For the text-containing cell, return its midpoint in (x, y) coordinate format. 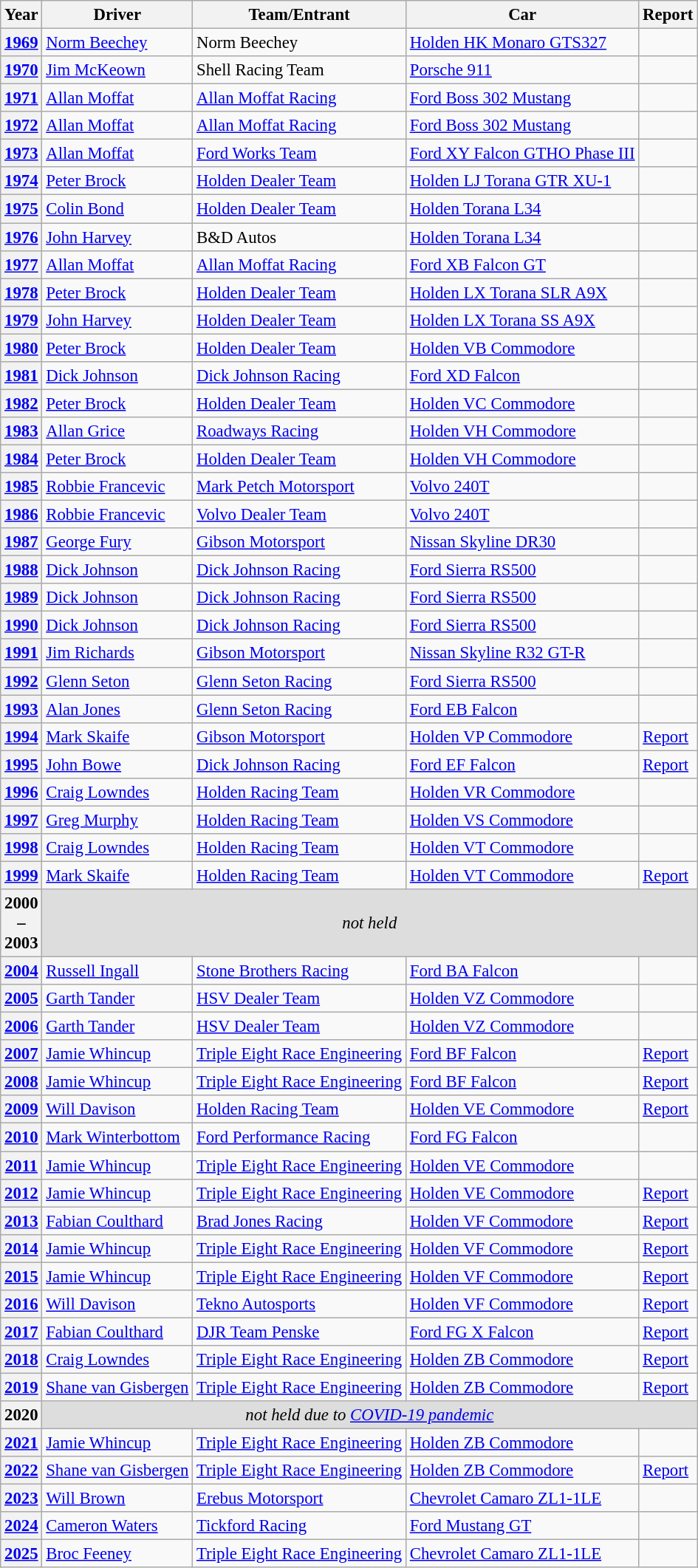
Ford EF Falcon (521, 764)
Stone Brothers Racing (300, 971)
2017 (21, 1332)
Russell Ingall (117, 971)
Ford XB Falcon GT (521, 264)
Allan Grice (117, 431)
Tickford Racing (300, 1526)
Mark Petch Motorsport (300, 487)
2016 (21, 1304)
Ford Performance Racing (300, 1137)
Colin Bond (117, 209)
2024 (21, 1526)
Mark Winterbottom (117, 1137)
Ford FG Falcon (521, 1137)
Jim McKeown (117, 70)
1996 (21, 792)
Greg Murphy (117, 820)
2010 (21, 1137)
not held due to COVID-19 pandemic (369, 1415)
1993 (21, 709)
1990 (21, 626)
Car (521, 15)
1982 (21, 403)
2000– 2003 (21, 923)
Jim Richards (117, 654)
2005 (21, 999)
2006 (21, 1027)
Glenn Seton (117, 681)
2009 (21, 1110)
1999 (21, 875)
Ford XD Falcon (521, 376)
Holden VB Commodore (521, 348)
1994 (21, 736)
Tekno Autosports (300, 1304)
Ford EB Falcon (521, 709)
Holden VP Commodore (521, 736)
2007 (21, 1054)
2025 (21, 1554)
Porsche 911 (521, 70)
2008 (21, 1082)
2023 (21, 1499)
2015 (21, 1276)
1977 (21, 264)
Cameron Waters (117, 1526)
Holden LJ Torana GTR XU-1 (521, 181)
1976 (21, 237)
1978 (21, 292)
2019 (21, 1387)
Brad Jones Racing (300, 1221)
Alan Jones (117, 709)
1987 (21, 542)
1971 (21, 98)
1973 (21, 154)
George Fury (117, 542)
Nissan Skyline DR30 (521, 542)
DJR Team Penske (300, 1332)
Broc Feeney (117, 1554)
Ford BA Falcon (521, 971)
1983 (21, 431)
1984 (21, 459)
Roadways Racing (300, 431)
Holden VS Commodore (521, 820)
1988 (21, 570)
2012 (21, 1193)
Ford XY Falcon GTHO Phase III (521, 154)
1979 (21, 320)
1995 (21, 764)
Volvo Dealer Team (300, 515)
2022 (21, 1471)
Driver (117, 15)
2020 (21, 1415)
not held (369, 923)
Holden LX Torana SLR A9X (521, 292)
Shell Racing Team (300, 70)
2018 (21, 1360)
2011 (21, 1165)
1969 (21, 43)
Team/Entrant (300, 15)
Year (21, 15)
Holden HK Monaro GTS327 (521, 43)
Ford Mustang GT (521, 1526)
1981 (21, 376)
Holden VC Commodore (521, 403)
1991 (21, 654)
2014 (21, 1248)
1985 (21, 487)
1974 (21, 181)
John Bowe (117, 764)
1970 (21, 70)
Ford FG X Falcon (521, 1332)
Nissan Skyline R32 GT-R (521, 654)
2013 (21, 1221)
2004 (21, 971)
1972 (21, 126)
B&D Autos (300, 237)
Holden LX Torana SS A9X (521, 320)
1986 (21, 515)
1992 (21, 681)
2021 (21, 1443)
1989 (21, 598)
Holden VR Commodore (521, 792)
Ford Works Team (300, 154)
1997 (21, 820)
1975 (21, 209)
1980 (21, 348)
1998 (21, 848)
Will Brown (117, 1499)
Erebus Motorsport (300, 1499)
